Capture the cell that displays the provided text and extract its (x, y) central coordinate. 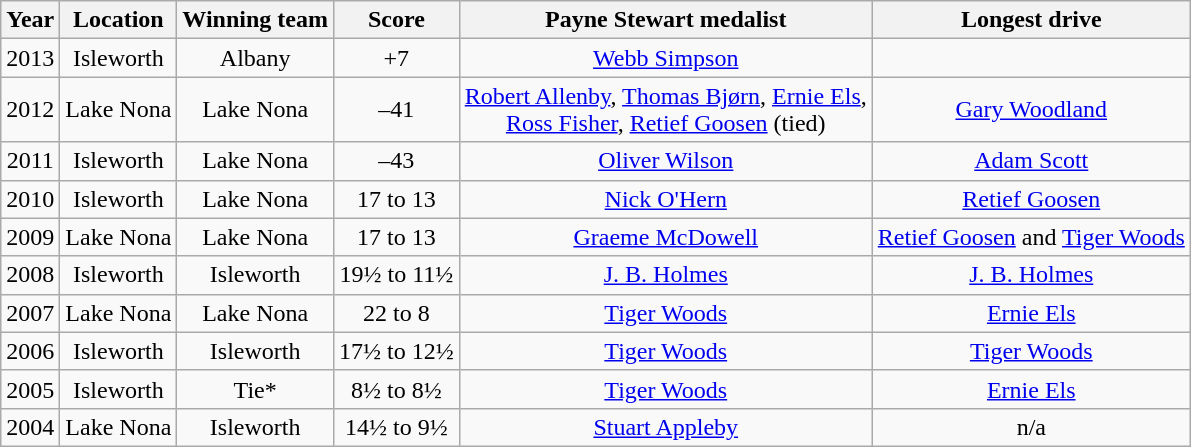
2009 (30, 237)
Retief Goosen (1031, 199)
2005 (30, 389)
Score (396, 20)
Retief Goosen and Tiger Woods (1031, 237)
Adam Scott (1031, 161)
–41 (396, 110)
2006 (30, 351)
2007 (30, 313)
Year (30, 20)
Gary Woodland (1031, 110)
+7 (396, 58)
Albany (256, 58)
Longest drive (1031, 20)
2012 (30, 110)
22 to 8 (396, 313)
8½ to 8½ (396, 389)
2013 (30, 58)
Oliver Wilson (666, 161)
17½ to 12½ (396, 351)
Nick O'Hern (666, 199)
Payne Stewart medalist (666, 20)
2010 (30, 199)
Stuart Appleby (666, 427)
2008 (30, 275)
19½ to 11½ (396, 275)
n/a (1031, 427)
Robert Allenby, Thomas Bjørn, Ernie Els,Ross Fisher, Retief Goosen (tied) (666, 110)
Location (118, 20)
14½ to 9½ (396, 427)
Webb Simpson (666, 58)
Graeme McDowell (666, 237)
–43 (396, 161)
2011 (30, 161)
Tie* (256, 389)
Winning team (256, 20)
2004 (30, 427)
